From the cell containing the given text, extract its center point as [X, Y] coordinate. 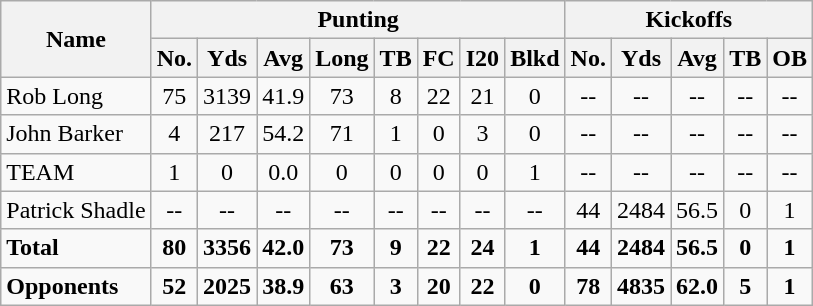
2025 [228, 286]
78 [588, 286]
62.0 [698, 286]
38.9 [284, 286]
3139 [228, 96]
FC [438, 58]
41.9 [284, 96]
Opponents [76, 286]
Long [342, 58]
52 [174, 286]
Punting [358, 20]
24 [482, 248]
3356 [228, 248]
Total [76, 248]
5 [746, 286]
42.0 [284, 248]
TEAM [76, 172]
I20 [482, 58]
75 [174, 96]
Patrick Shadle [76, 210]
71 [342, 134]
21 [482, 96]
217 [228, 134]
Blkd [535, 58]
80 [174, 248]
4 [174, 134]
OB [790, 58]
8 [396, 96]
Kickoffs [688, 20]
John Barker [76, 134]
4835 [640, 286]
Rob Long [76, 96]
54.2 [284, 134]
9 [396, 248]
0.0 [284, 172]
Name [76, 39]
20 [438, 286]
63 [342, 286]
